Find where the given text appears and provide that cell's center as [X, Y] coordinate. 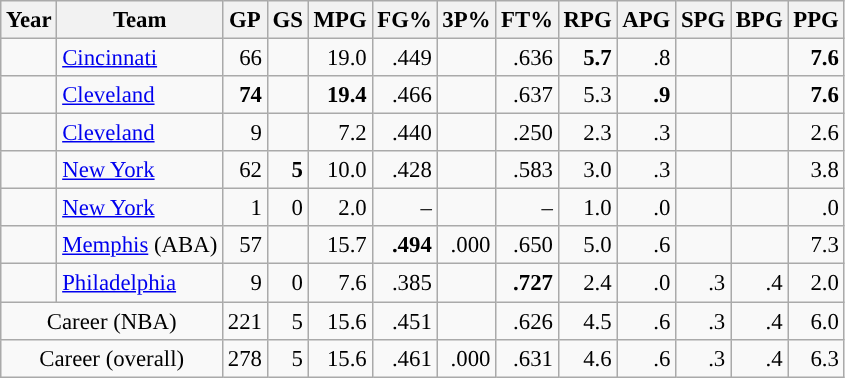
.385 [404, 283]
19.0 [340, 58]
7.3 [816, 245]
6.0 [816, 321]
Career (NBA) [112, 321]
.440 [404, 133]
.461 [404, 358]
.494 [404, 245]
.650 [528, 245]
221 [246, 321]
3P% [466, 20]
.9 [646, 95]
.428 [404, 170]
1 [246, 208]
3.8 [816, 170]
BPG [760, 20]
GS [288, 20]
MPG [340, 20]
FG% [404, 20]
10.0 [340, 170]
2.4 [588, 283]
4.5 [588, 321]
Philadelphia [140, 283]
.451 [404, 321]
.727 [528, 283]
1.0 [588, 208]
.637 [528, 95]
.636 [528, 58]
2.6 [816, 133]
Memphis (ABA) [140, 245]
GP [246, 20]
.631 [528, 358]
5.0 [588, 245]
57 [246, 245]
2.3 [588, 133]
.250 [528, 133]
4.6 [588, 358]
7.2 [340, 133]
.583 [528, 170]
RPG [588, 20]
FT% [528, 20]
74 [246, 95]
62 [246, 170]
Year [29, 20]
Cincinnati [140, 58]
PPG [816, 20]
3.0 [588, 170]
.626 [528, 321]
APG [646, 20]
5.3 [588, 95]
278 [246, 358]
.449 [404, 58]
Team [140, 20]
.8 [646, 58]
SPG [704, 20]
Career (overall) [112, 358]
19.4 [340, 95]
66 [246, 58]
6.3 [816, 358]
15.7 [340, 245]
5.7 [588, 58]
.466 [404, 95]
